Scan for the cell matching the given text and deliver its (X, Y) coordinate at center. 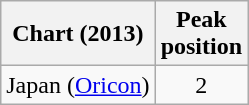
Chart (2013) (78, 34)
Peakposition (201, 34)
2 (201, 85)
Japan (Oricon) (78, 85)
